Search for the cell housing the specified text and yield its (X, Y) center coordinate. 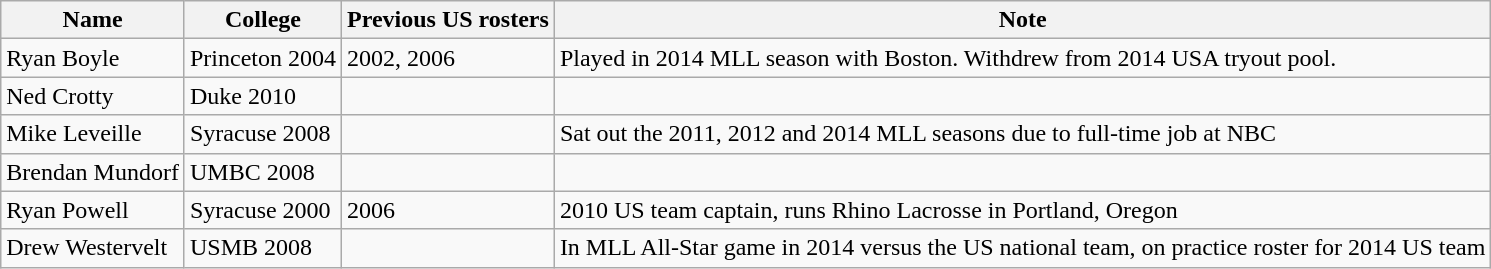
USMB 2008 (262, 248)
In MLL All-Star game in 2014 versus the US national team, on practice roster for 2014 US team (1022, 248)
2002, 2006 (448, 58)
Ned Crotty (93, 96)
UMBC 2008 (262, 172)
Princeton 2004 (262, 58)
Ryan Powell (93, 210)
Drew Westervelt (93, 248)
Name (93, 20)
Ryan Boyle (93, 58)
Mike Leveille (93, 134)
Sat out the 2011, 2012 and 2014 MLL seasons due to full-time job at NBC (1022, 134)
Duke 2010 (262, 96)
Note (1022, 20)
Syracuse 2008 (262, 134)
2010 US team captain, runs Rhino Lacrosse in Portland, Oregon (1022, 210)
2006 (448, 210)
Syracuse 2000 (262, 210)
Previous US rosters (448, 20)
College (262, 20)
Played in 2014 MLL season with Boston. Withdrew from 2014 USA tryout pool. (1022, 58)
Brendan Mundorf (93, 172)
